Provide the (X, Y) coordinate of the cell's center where the given text is located.  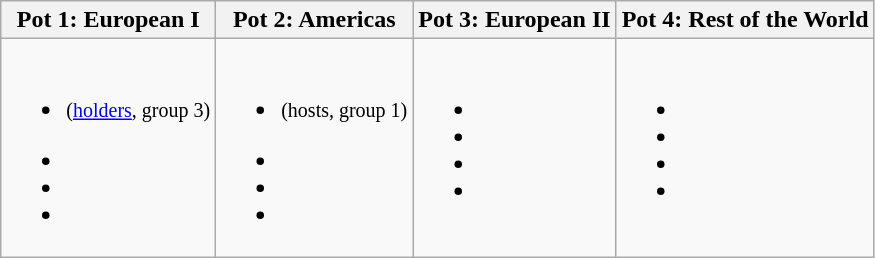
Pot 2: Americas (314, 20)
Pot 4: Rest of the World (745, 20)
(holders, group 3) (108, 148)
(hosts, group 1) (314, 148)
Pot 1: European I (108, 20)
Pot 3: European II (514, 20)
